Return the (X, Y) coordinate for the center point of the cell that contains the specified text.  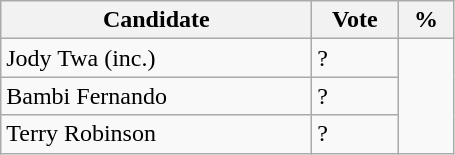
Jody Twa (inc.) (156, 58)
Bambi Fernando (156, 96)
Vote (355, 20)
Candidate (156, 20)
% (426, 20)
Terry Robinson (156, 134)
